Identify which cell holds the provided text, then report its [x, y] central coordinate. 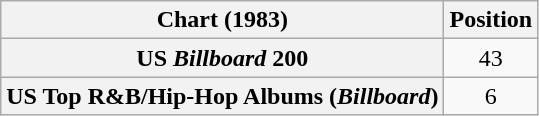
6 [491, 96]
Position [491, 20]
43 [491, 58]
US Billboard 200 [222, 58]
Chart (1983) [222, 20]
US Top R&B/Hip-Hop Albums (Billboard) [222, 96]
